From the cell containing the given text, extract its center point as [X, Y] coordinate. 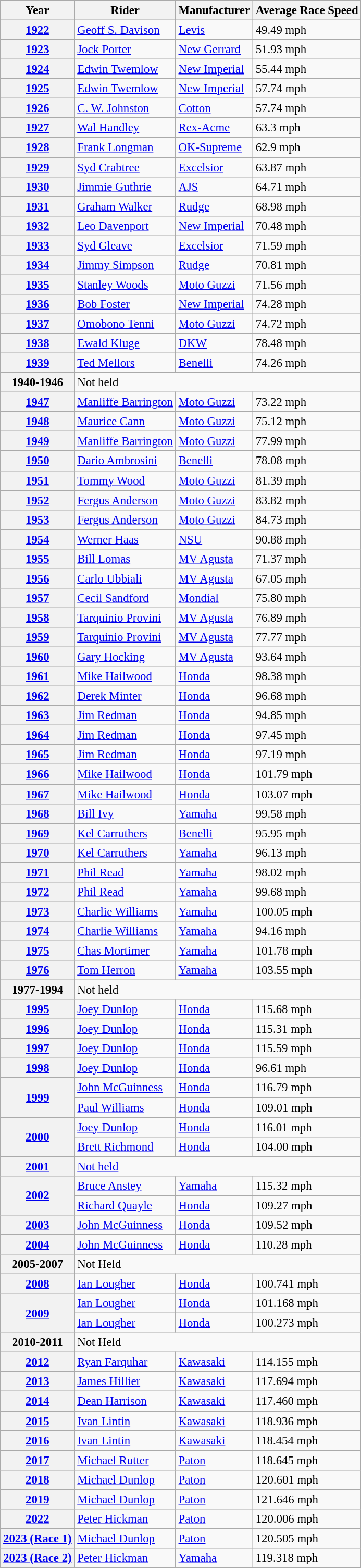
DKW [214, 343]
119.318 mph [307, 1558]
1933 [38, 245]
2017 [38, 1460]
1967 [38, 794]
1938 [38, 343]
74.28 mph [307, 304]
1950 [38, 461]
100.273 mph [307, 1323]
95.95 mph [307, 833]
71.37 mph [307, 559]
71.56 mph [307, 285]
Omobono Tenni [125, 324]
63.87 mph [307, 167]
1948 [38, 422]
76.89 mph [307, 618]
2019 [38, 1499]
68.98 mph [307, 206]
1996 [38, 1029]
1923 [38, 50]
2015 [38, 1421]
1922 [38, 30]
117.694 mph [307, 1381]
75.80 mph [307, 598]
67.05 mph [307, 578]
1959 [38, 637]
1952 [38, 500]
99.58 mph [307, 813]
98.02 mph [307, 872]
Ryan Farquhar [125, 1362]
2010-2011 [38, 1342]
James Hillier [125, 1381]
101.79 mph [307, 774]
114.155 mph [307, 1362]
70.48 mph [307, 226]
63.3 mph [307, 128]
Paul Williams [125, 1107]
2004 [38, 1244]
1956 [38, 578]
1937 [38, 324]
Jimmie Guthrie [125, 187]
115.68 mph [307, 1009]
Richard Quayle [125, 1205]
96.68 mph [307, 696]
116.79 mph [307, 1088]
1957 [38, 598]
1969 [38, 833]
Manufacturer [214, 10]
104.00 mph [307, 1146]
77.99 mph [307, 441]
77.77 mph [307, 637]
78.48 mph [307, 343]
73.22 mph [307, 402]
75.12 mph [307, 422]
AJS [214, 187]
1926 [38, 108]
115.32 mph [307, 1186]
1966 [38, 774]
1929 [38, 167]
1975 [38, 950]
2002 [38, 1195]
Leo Davenport [125, 226]
97.19 mph [307, 755]
2012 [38, 1362]
Bill Lomas [125, 559]
1925 [38, 89]
Wal Handley [125, 128]
62.9 mph [307, 147]
118.454 mph [307, 1440]
2000 [38, 1137]
78.08 mph [307, 461]
74.72 mph [307, 324]
83.82 mph [307, 500]
Brett Richmond [125, 1146]
64.71 mph [307, 187]
84.73 mph [307, 520]
2003 [38, 1225]
Bill Ivy [125, 813]
1939 [38, 363]
90.88 mph [307, 539]
Graham Walker [125, 206]
120.006 mph [307, 1519]
2018 [38, 1479]
117.460 mph [307, 1401]
1962 [38, 696]
96.61 mph [307, 1068]
1947 [38, 402]
Ted Mellors [125, 363]
Average Race Speed [307, 10]
Bruce Anstey [125, 1186]
51.93 mph [307, 50]
Jimmy Simpson [125, 265]
2014 [38, 1401]
1954 [38, 539]
110.28 mph [307, 1244]
1953 [38, 520]
Tom Herron [125, 970]
OK-Supreme [214, 147]
Michael Rutter [125, 1460]
Bob Foster [125, 304]
109.27 mph [307, 1205]
97.45 mph [307, 735]
New Gerrard [214, 50]
98.38 mph [307, 676]
1998 [38, 1068]
70.81 mph [307, 265]
1934 [38, 265]
1940-1946 [38, 382]
100.741 mph [307, 1284]
118.936 mph [307, 1421]
1972 [38, 892]
99.68 mph [307, 892]
2005-2007 [38, 1264]
94.85 mph [307, 715]
2008 [38, 1284]
100.05 mph [307, 911]
1977-1994 [38, 990]
120.505 mph [307, 1538]
94.16 mph [307, 931]
1961 [38, 676]
2009 [38, 1313]
Werner Haas [125, 539]
1973 [38, 911]
103.07 mph [307, 794]
74.26 mph [307, 363]
Jock Porter [125, 50]
1935 [38, 285]
121.646 mph [307, 1499]
Chas Mortimer [125, 950]
103.55 mph [307, 970]
Syd Gleave [125, 245]
Levis [214, 30]
115.31 mph [307, 1029]
49.49 mph [307, 30]
Mondial [214, 598]
1928 [38, 147]
1964 [38, 735]
Frank Longman [125, 147]
Gary Hocking [125, 657]
Rider [125, 10]
1936 [38, 304]
1971 [38, 872]
Tommy Wood [125, 480]
Carlo Ubbiali [125, 578]
116.01 mph [307, 1127]
Ewald Kluge [125, 343]
96.13 mph [307, 853]
Geoff S. Davison [125, 30]
1999 [38, 1097]
109.01 mph [307, 1107]
Stanley Woods [125, 285]
1965 [38, 755]
81.39 mph [307, 480]
1976 [38, 970]
1974 [38, 931]
1958 [38, 618]
1931 [38, 206]
1955 [38, 559]
Derek Minter [125, 696]
1949 [38, 441]
55.44 mph [307, 69]
2023 (Race 2) [38, 1558]
Dean Harrison [125, 1401]
1997 [38, 1048]
Year [38, 10]
2023 (Race 1) [38, 1538]
1968 [38, 813]
1995 [38, 1009]
1970 [38, 853]
71.59 mph [307, 245]
Rex-Acme [214, 128]
115.59 mph [307, 1048]
1963 [38, 715]
101.78 mph [307, 950]
101.168 mph [307, 1303]
93.64 mph [307, 657]
Dario Ambrosini [125, 461]
120.601 mph [307, 1479]
1932 [38, 226]
1927 [38, 128]
118.645 mph [307, 1460]
Cotton [214, 108]
2013 [38, 1381]
1930 [38, 187]
Maurice Cann [125, 422]
109.52 mph [307, 1225]
C. W. Johnston [125, 108]
2022 [38, 1519]
1951 [38, 480]
NSU [214, 539]
2016 [38, 1440]
Syd Crabtree [125, 167]
Cecil Sandford [125, 598]
1960 [38, 657]
2001 [38, 1166]
1924 [38, 69]
